Output the (X, Y) coordinate of the center of the cell containing the given text.  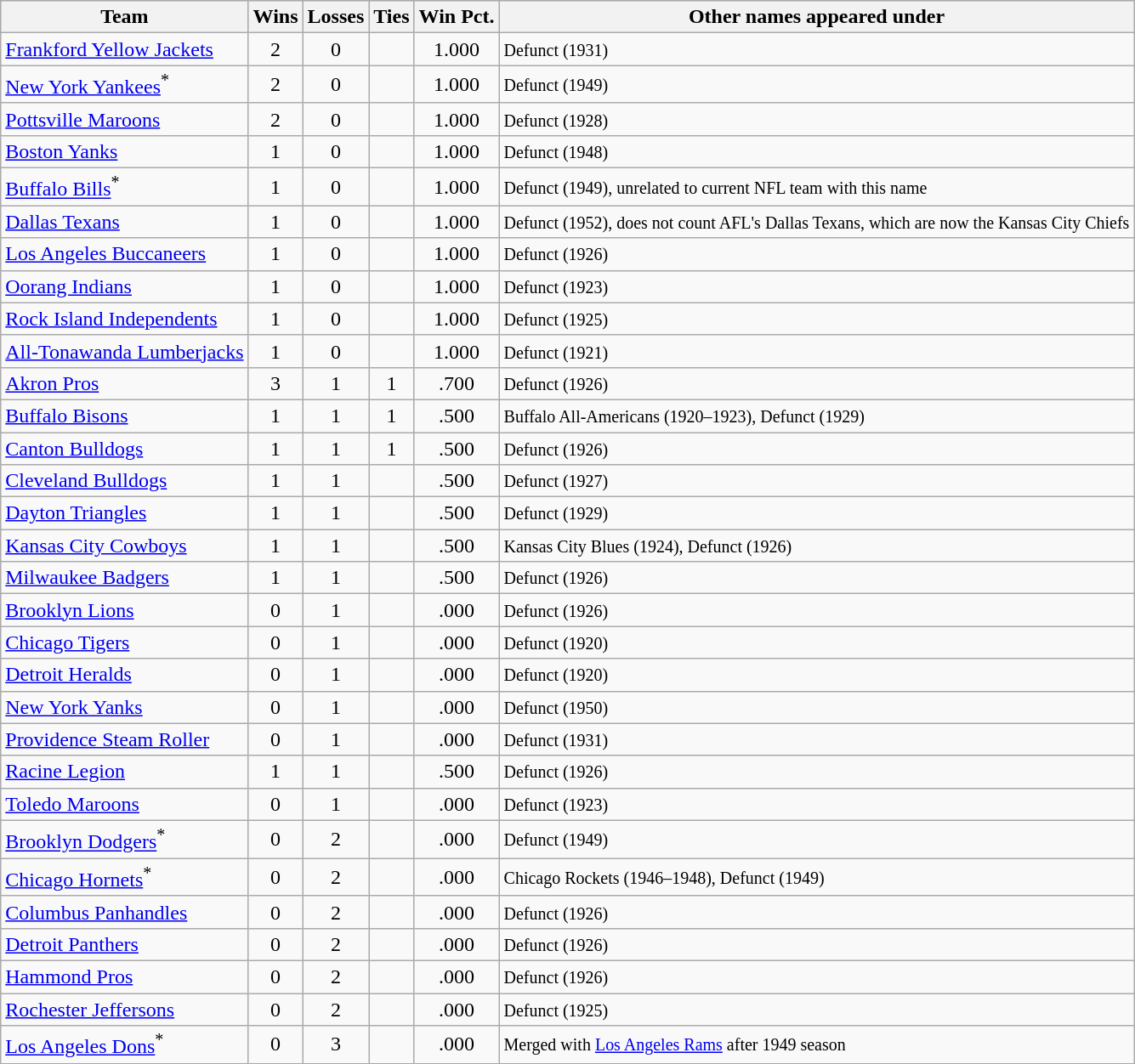
Defunct (1948) (816, 151)
Defunct (1928) (816, 119)
Defunct (1949), unrelated to current NFL team with this name (816, 187)
Akron Pros (124, 383)
Wins (275, 17)
Defunct (1950) (816, 707)
Dayton Triangles (124, 513)
Team (124, 17)
Kansas City Blues (1924), Defunct (1926) (816, 546)
Defunct (1929) (816, 513)
Hammond Pros (124, 977)
Defunct (1927) (816, 481)
Brooklyn Lions (124, 610)
Defunct (1952), does not count AFL's Dallas Texans, which are now the Kansas City Chiefs (816, 222)
Pottsville Maroons (124, 119)
Dallas Texans (124, 222)
Frankford Yellow Jackets (124, 49)
.700 (457, 383)
Buffalo Bills* (124, 187)
Chicago Hornets* (124, 877)
Buffalo Bisons (124, 416)
New York Yankees* (124, 85)
Racine Legion (124, 772)
Canton Bulldogs (124, 449)
Chicago Rockets (1946–1948), Defunct (1949) (816, 877)
Los Angeles Dons* (124, 1045)
Toledo Maroons (124, 804)
Defunct (1921) (816, 351)
Buffalo All-Americans (1920–1923), Defunct (1929) (816, 416)
Ties (391, 17)
Rochester Jeffersons (124, 1010)
Cleveland Bulldogs (124, 481)
Oorang Indians (124, 286)
Columbus Panhandles (124, 912)
Chicago Tigers (124, 642)
Kansas City Cowboys (124, 546)
Boston Yanks (124, 151)
All-Tonawanda Lumberjacks (124, 351)
Rock Island Independents (124, 319)
Merged with Los Angeles Rams after 1949 season (816, 1045)
Milwaukee Badgers (124, 578)
New York Yanks (124, 707)
Providence Steam Roller (124, 739)
Win Pct. (457, 17)
Los Angeles Buccaneers (124, 254)
Other names appeared under (816, 17)
Losses (336, 17)
Detroit Panthers (124, 944)
Brooklyn Dodgers* (124, 840)
Detroit Heralds (124, 675)
